Extract the [X, Y] coordinate from the center of the cell holding the provided text.  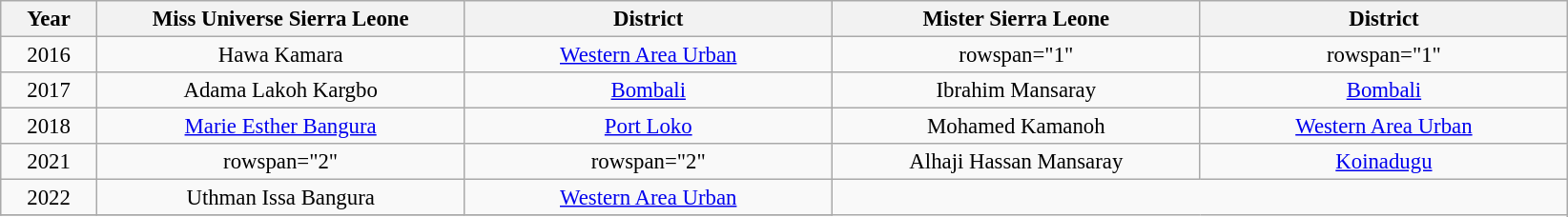
Hawa Kamara [280, 55]
Uthman Issa Bangura [280, 198]
Alhaji Hassan Mansaray [1017, 162]
Miss Universe Sierra Leone [280, 19]
2018 [50, 127]
Mohamed Kamanoh [1017, 127]
Koinadugu [1384, 162]
Mister Sierra Leone [1017, 19]
2021 [50, 162]
Port Loko [649, 127]
2022 [50, 198]
2017 [50, 90]
2016 [50, 55]
Year [50, 19]
Ibrahim Mansaray [1017, 90]
Adama Lakoh Kargbo [280, 90]
Marie Esther Bangura [280, 127]
